Return (x, y) of the center of cell containing provided text 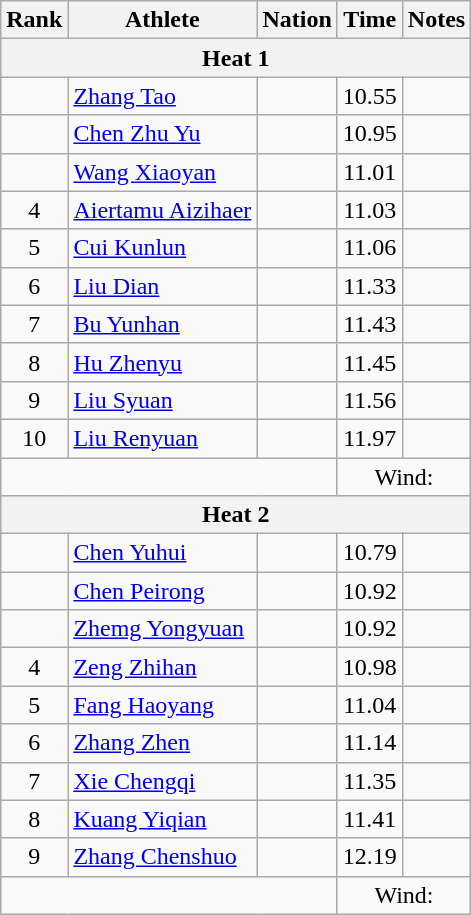
Athlete (162, 20)
Chen Zhu Yu (162, 134)
Heat 1 (236, 58)
Rank (34, 20)
Xie Chengqi (162, 781)
Hu Zhenyu (162, 362)
Zhang Zhen (162, 743)
Zeng Zhihan (162, 667)
10.98 (370, 667)
Liu Dian (162, 286)
Cui Kunlun (162, 248)
12.19 (370, 857)
11.14 (370, 743)
11.03 (370, 210)
10 (34, 438)
Zhemg Yongyuan (162, 629)
Zhang Tao (162, 96)
Aiertamu Aizihaer (162, 210)
11.04 (370, 705)
10.95 (370, 134)
Nation (297, 20)
Chen Yuhui (162, 553)
Zhang Chenshuo (162, 857)
11.33 (370, 286)
Fang Haoyang (162, 705)
Wang Xiaoyan (162, 172)
Liu Renyuan (162, 438)
11.43 (370, 324)
11.41 (370, 819)
10.55 (370, 96)
10.79 (370, 553)
Liu Syuan (162, 400)
11.56 (370, 400)
11.06 (370, 248)
Chen Peirong (162, 591)
Kuang Yiqian (162, 819)
11.35 (370, 781)
Time (370, 20)
Notes (436, 20)
11.45 (370, 362)
11.01 (370, 172)
Heat 2 (236, 515)
11.97 (370, 438)
Bu Yunhan (162, 324)
